Return [X, Y] of the center of cell containing provided text 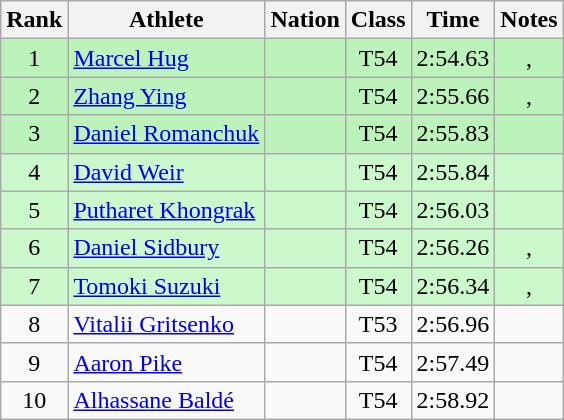
Aaron Pike [166, 362]
2:55.83 [453, 134]
Marcel Hug [166, 58]
Vitalii Gritsenko [166, 324]
Time [453, 20]
2:54.63 [453, 58]
David Weir [166, 172]
6 [34, 248]
2:55.66 [453, 96]
2:56.26 [453, 248]
2:56.03 [453, 210]
5 [34, 210]
Putharet Khongrak [166, 210]
2:57.49 [453, 362]
Rank [34, 20]
10 [34, 400]
Notes [529, 20]
2:56.96 [453, 324]
T53 [378, 324]
Class [378, 20]
Daniel Romanchuk [166, 134]
3 [34, 134]
7 [34, 286]
2:55.84 [453, 172]
Athlete [166, 20]
Tomoki Suzuki [166, 286]
4 [34, 172]
9 [34, 362]
Zhang Ying [166, 96]
8 [34, 324]
2:56.34 [453, 286]
2:58.92 [453, 400]
2 [34, 96]
1 [34, 58]
Daniel Sidbury [166, 248]
Alhassane Baldé [166, 400]
Nation [305, 20]
